Extract the [X, Y] coordinate from the center of the cell holding the provided text.  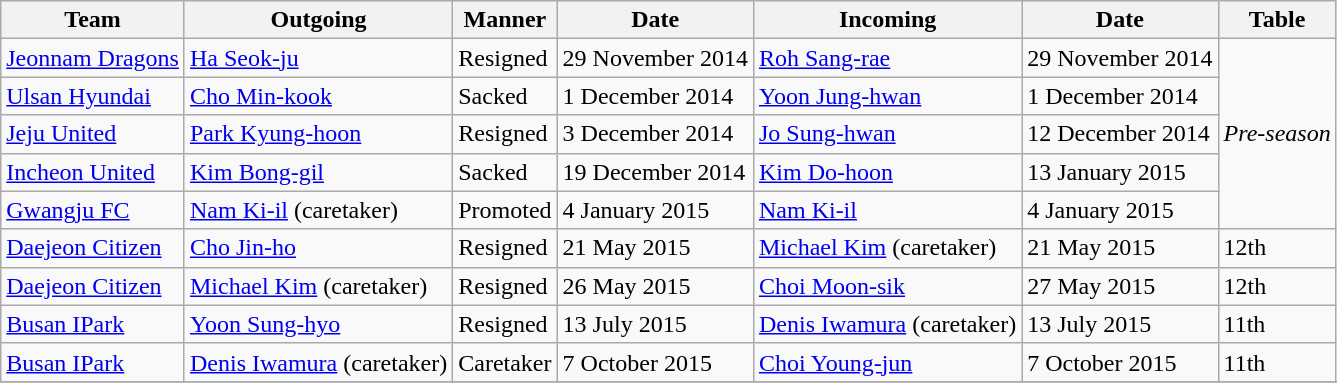
12 December 2014 [1120, 134]
Park Kyung-hoon [318, 134]
Cho Jin-ho [318, 248]
Jeonnam Dragons [93, 58]
Gwangju FC [93, 210]
Cho Min-kook [318, 96]
Kim Bong-gil [318, 172]
Yoon Jung-hwan [887, 96]
13 January 2015 [1120, 172]
3 December 2014 [655, 134]
Outgoing [318, 20]
Nam Ki-il [887, 210]
Yoon Sung-hyo [318, 324]
27 May 2015 [1120, 286]
Incheon United [93, 172]
Nam Ki-il (caretaker) [318, 210]
Table [1277, 20]
Promoted [505, 210]
Caretaker [505, 362]
Roh Sang-rae [887, 58]
Jeju United [93, 134]
Incoming [887, 20]
Team [93, 20]
Jo Sung-hwan [887, 134]
Pre-season [1277, 134]
Manner [505, 20]
Ha Seok-ju [318, 58]
Choi Moon-sik [887, 286]
19 December 2014 [655, 172]
26 May 2015 [655, 286]
Kim Do-hoon [887, 172]
Ulsan Hyundai [93, 96]
Choi Young-jun [887, 362]
